From the cell containing the given text, extract its center point as (x, y) coordinate. 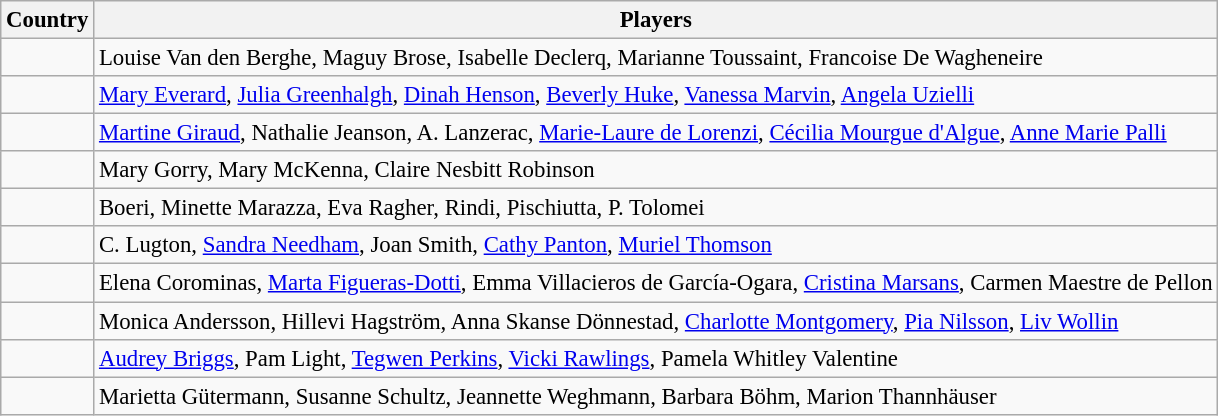
Mary Everard, Julia Greenhalgh, Dinah Henson, Beverly Huke, Vanessa Marvin, Angela Uzielli (656, 95)
Boeri, Minette Marazza, Eva Ragher, Rindi, Pischiutta, P. Tolomei (656, 208)
Players (656, 20)
Monica Andersson, Hillevi Hagström, Anna Skanse Dönnestad, Charlotte Montgomery, Pia Nilsson, Liv Wollin (656, 321)
Martine Giraud, Nathalie Jeanson, A. Lanzerac, Marie-Laure de Lorenzi, Cécilia Mourgue d'Algue, Anne Marie Palli (656, 133)
Louise Van den Berghe, Maguy Brose, Isabelle Declerq, Marianne Toussaint, Francoise De Wagheneire (656, 58)
Audrey Briggs, Pam Light, Tegwen Perkins, Vicki Rawlings, Pamela Whitley Valentine (656, 358)
C. Lugton, Sandra Needham, Joan Smith, Cathy Panton, Muriel Thomson (656, 245)
Country (48, 20)
Mary Gorry, Mary McKenna, Claire Nesbitt Robinson (656, 170)
Marietta Gütermann, Susanne Schultz, Jeannette Weghmann, Barbara Böhm, Marion Thannhäuser (656, 396)
Elena Corominas, Marta Figueras-Dotti, Emma Villacieros de García-Ogara, Cristina Marsans, Carmen Maestre de Pellon (656, 283)
